For the text-containing cell, return its midpoint in [X, Y] coordinate format. 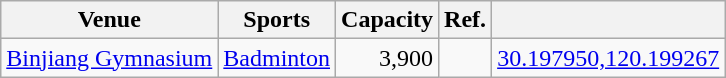
Ref. [466, 20]
Capacity [388, 20]
Binjiang Gymnasium [110, 58]
Venue [110, 20]
Badminton [277, 58]
30.197950,120.199267 [608, 58]
3,900 [388, 58]
Sports [277, 20]
